Scan for the cell matching the given text and deliver its (x, y) coordinate at center. 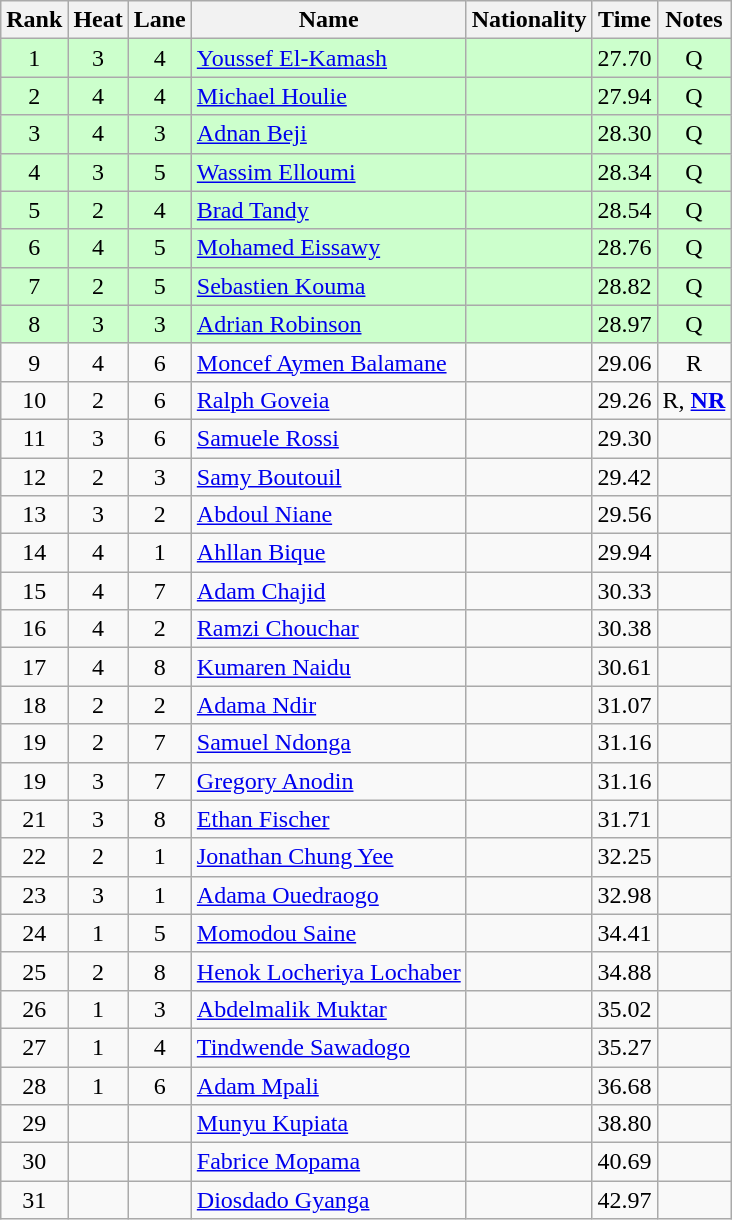
Adama Ouedraogo (328, 895)
11 (34, 438)
30.38 (624, 629)
28.34 (624, 172)
Abdoul Niane (328, 515)
28 (34, 1085)
42.97 (624, 1200)
Ralph Goveia (328, 400)
31 (34, 1200)
Kumaren Naidu (328, 667)
28.54 (624, 210)
13 (34, 515)
29.94 (624, 553)
Diosdado Gyanga (328, 1200)
Wassim Elloumi (328, 172)
35.02 (624, 1009)
9 (34, 362)
32.98 (624, 895)
27.70 (624, 58)
Gregory Anodin (328, 781)
10 (34, 400)
28.82 (624, 286)
27.94 (624, 96)
R (694, 362)
23 (34, 895)
Youssef El-Kamash (328, 58)
Tindwende Sawadogo (328, 1047)
Momodou Saine (328, 933)
Henok Locheriya Lochaber (328, 971)
Abdelmalik Muktar (328, 1009)
Moncef Aymen Balamane (328, 362)
Samuel Ndonga (328, 743)
29.30 (624, 438)
Ahllan Bique (328, 553)
R, NR (694, 400)
36.68 (624, 1085)
16 (34, 629)
14 (34, 553)
Adam Mpali (328, 1085)
Adam Chajid (328, 591)
22 (34, 857)
34.41 (624, 933)
31.07 (624, 705)
30 (34, 1162)
35.27 (624, 1047)
Ethan Fischer (328, 819)
29.42 (624, 477)
29.26 (624, 400)
29.06 (624, 362)
25 (34, 971)
Name (328, 20)
Heat (98, 20)
38.80 (624, 1124)
28.76 (624, 248)
26 (34, 1009)
Sebastien Kouma (328, 286)
Fabrice Mopama (328, 1162)
34.88 (624, 971)
Jonathan Chung Yee (328, 857)
29 (34, 1124)
Notes (694, 20)
Brad Tandy (328, 210)
Adama Ndir (328, 705)
15 (34, 591)
12 (34, 477)
Time (624, 20)
Samuele Rossi (328, 438)
Munyu Kupiata (328, 1124)
30.33 (624, 591)
30.61 (624, 667)
Samy Boutouil (328, 477)
17 (34, 667)
Lane (160, 20)
32.25 (624, 857)
Nationality (529, 20)
18 (34, 705)
Michael Houlie (328, 96)
27 (34, 1047)
29.56 (624, 515)
28.30 (624, 134)
Rank (34, 20)
Adnan Beji (328, 134)
Adrian Robinson (328, 324)
28.97 (624, 324)
40.69 (624, 1162)
Mohamed Eissawy (328, 248)
31.71 (624, 819)
Ramzi Chouchar (328, 629)
21 (34, 819)
24 (34, 933)
